From the cell containing the given text, extract its center point as [x, y] coordinate. 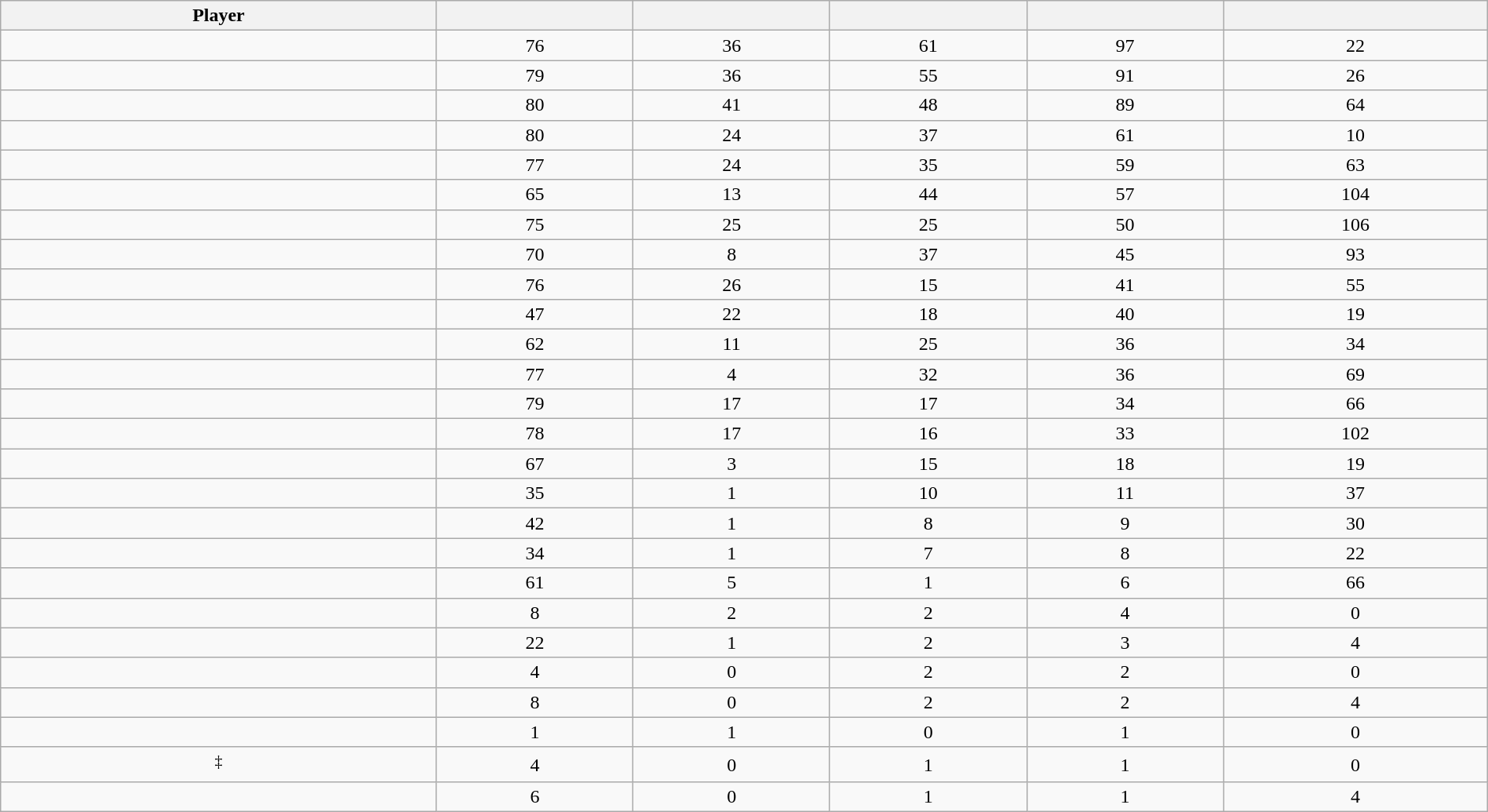
57 [1125, 195]
89 [1125, 105]
102 [1356, 434]
48 [928, 105]
104 [1356, 195]
16 [928, 434]
Player [218, 16]
70 [535, 254]
13 [731, 195]
91 [1125, 75]
93 [1356, 254]
33 [1125, 434]
40 [1125, 314]
7 [928, 553]
64 [1356, 105]
45 [1125, 254]
32 [928, 374]
75 [535, 224]
67 [535, 464]
62 [535, 344]
65 [535, 195]
106 [1356, 224]
5 [731, 583]
30 [1356, 523]
50 [1125, 224]
‡ [218, 764]
97 [1125, 46]
47 [535, 314]
63 [1356, 165]
44 [928, 195]
59 [1125, 165]
69 [1356, 374]
9 [1125, 523]
78 [535, 434]
42 [535, 523]
